Locate the cell with the specified text and output its [x, y] center coordinate. 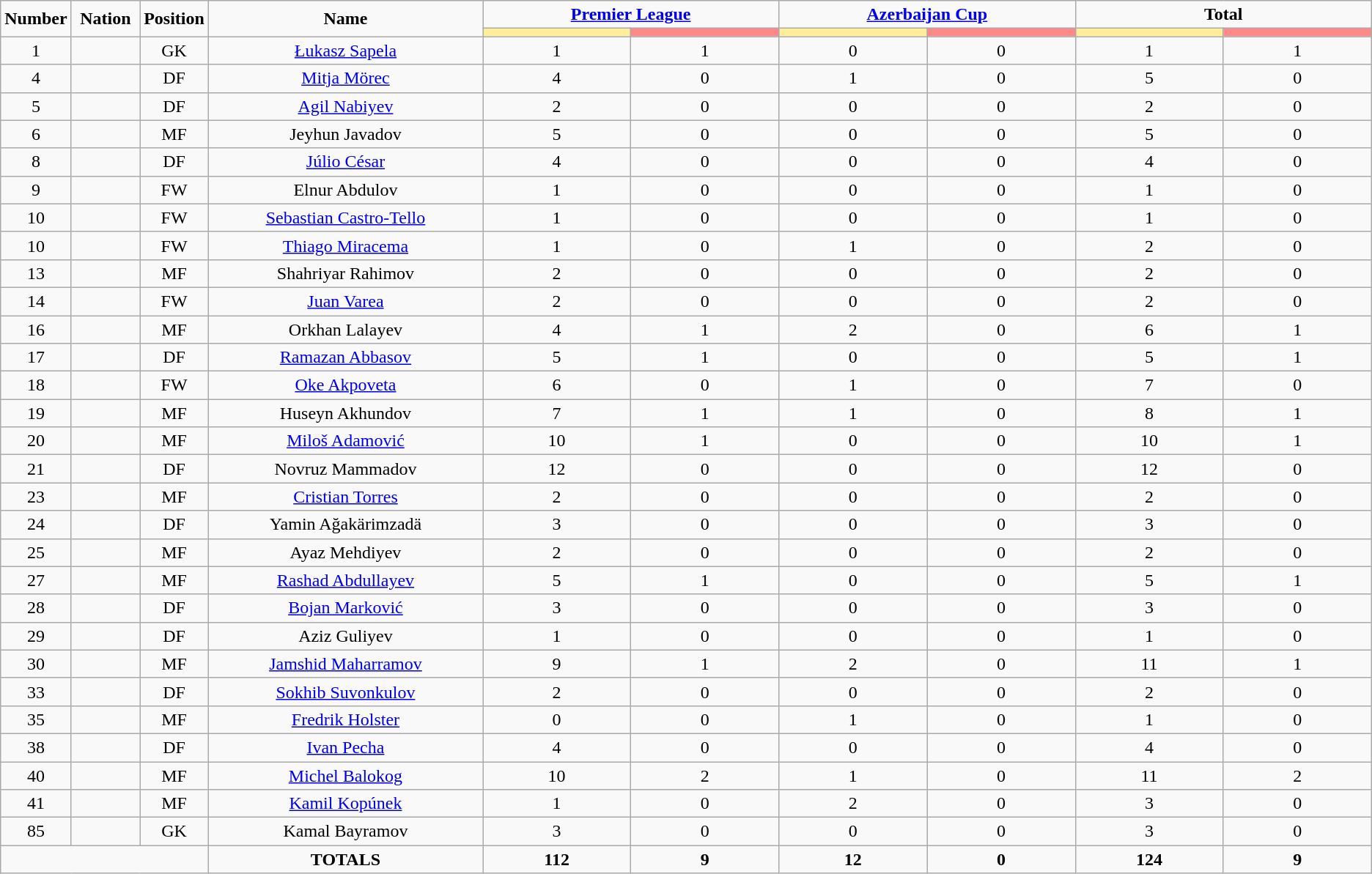
Mitja Mörec [345, 78]
Jamshid Maharramov [345, 664]
Júlio César [345, 162]
Shahriyar Rahimov [345, 273]
41 [36, 804]
Aziz Guliyev [345, 636]
13 [36, 273]
17 [36, 358]
19 [36, 413]
40 [36, 776]
Yamin Ağakärimzadä [345, 525]
25 [36, 552]
Jeyhun Javadov [345, 134]
Cristian Torres [345, 497]
Ivan Pecha [345, 747]
TOTALS [345, 859]
Number [36, 19]
Elnur Abdulov [345, 190]
Rashad Abdullayev [345, 580]
30 [36, 664]
Orkhan Lalayev [345, 329]
Łukasz Sapela [345, 51]
Ayaz Mehdiyev [345, 552]
Thiago Miracema [345, 245]
Position [174, 19]
27 [36, 580]
23 [36, 497]
33 [36, 692]
124 [1149, 859]
Nation [106, 19]
Sebastian Castro-Tello [345, 218]
28 [36, 608]
16 [36, 329]
Huseyn Akhundov [345, 413]
Miloš Adamović [345, 441]
Michel Balokog [345, 776]
18 [36, 385]
Total [1223, 15]
21 [36, 469]
20 [36, 441]
85 [36, 832]
112 [556, 859]
Oke Akpoveta [345, 385]
35 [36, 719]
Azerbaijan Cup [927, 15]
14 [36, 301]
Name [345, 19]
Premier League [630, 15]
Sokhib Suvonkulov [345, 692]
Agil Nabiyev [345, 106]
29 [36, 636]
38 [36, 747]
Kamal Bayramov [345, 832]
Juan Varea [345, 301]
Kamil Kopúnek [345, 804]
24 [36, 525]
Fredrik Holster [345, 719]
Bojan Marković [345, 608]
Ramazan Abbasov [345, 358]
Novruz Mammadov [345, 469]
